Return the (X, Y) coordinate for the center point of the cell that contains the specified text.  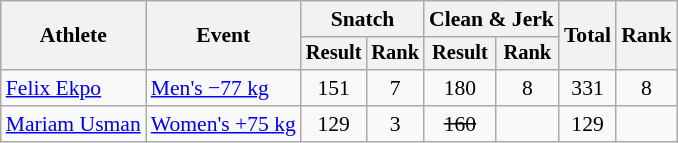
160 (460, 124)
Total (588, 36)
Event (224, 36)
Felix Ekpo (74, 88)
180 (460, 88)
151 (334, 88)
Men's −77 kg (224, 88)
Snatch (362, 19)
Athlete (74, 36)
3 (395, 124)
7 (395, 88)
Women's +75 kg (224, 124)
Mariam Usman (74, 124)
331 (588, 88)
Clean & Jerk (492, 19)
